From the cell containing the given text, extract its center point as [x, y] coordinate. 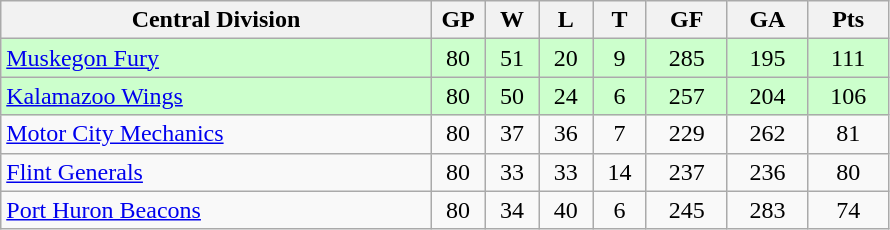
W [512, 20]
237 [686, 172]
81 [848, 134]
51 [512, 58]
Flint Generals [216, 172]
Pts [848, 20]
106 [848, 96]
7 [620, 134]
204 [768, 96]
262 [768, 134]
Kalamazoo Wings [216, 96]
236 [768, 172]
34 [512, 210]
GA [768, 20]
285 [686, 58]
50 [512, 96]
257 [686, 96]
GP [458, 20]
195 [768, 58]
20 [566, 58]
9 [620, 58]
T [620, 20]
24 [566, 96]
37 [512, 134]
GF [686, 20]
Muskegon Fury [216, 58]
L [566, 20]
283 [768, 210]
Motor City Mechanics [216, 134]
229 [686, 134]
36 [566, 134]
Central Division [216, 20]
245 [686, 210]
74 [848, 210]
14 [620, 172]
Port Huron Beacons [216, 210]
40 [566, 210]
111 [848, 58]
